Search for the cell housing the specified text and yield its (X, Y) center coordinate. 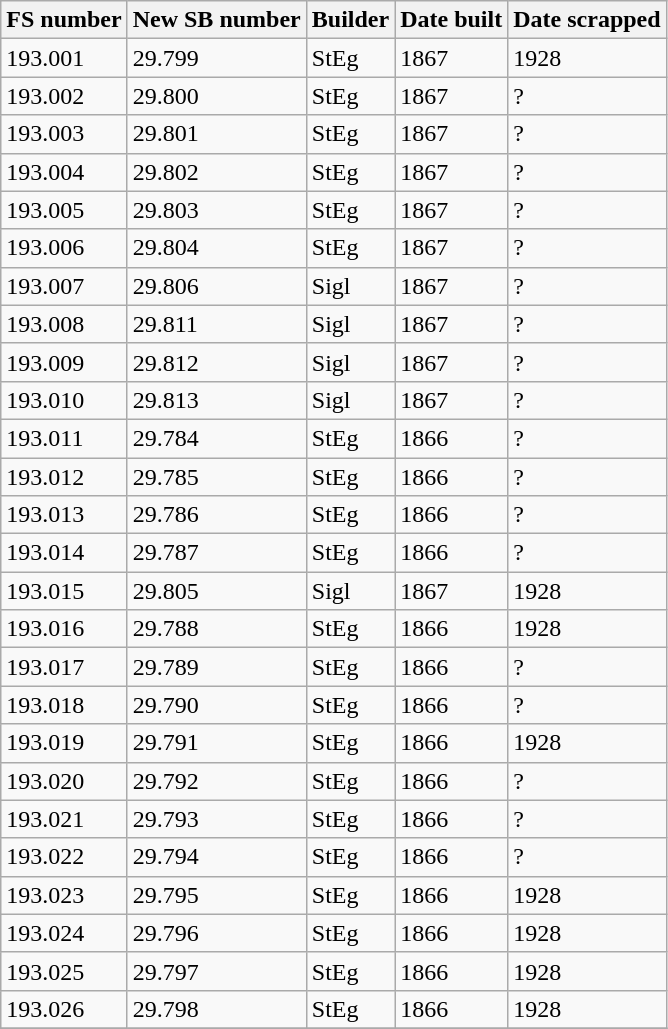
29.794 (216, 857)
Builder (350, 20)
193.006 (64, 248)
29.797 (216, 971)
29.788 (216, 629)
193.017 (64, 667)
29.784 (216, 438)
29.804 (216, 248)
29.791 (216, 743)
193.020 (64, 781)
193.026 (64, 1009)
29.786 (216, 515)
29.806 (216, 286)
New SB number (216, 20)
29.805 (216, 591)
193.018 (64, 705)
193.024 (64, 933)
29.799 (216, 58)
29.796 (216, 933)
193.002 (64, 96)
193.008 (64, 324)
193.015 (64, 591)
Date built (452, 20)
193.021 (64, 819)
193.009 (64, 362)
FS number (64, 20)
29.803 (216, 210)
193.001 (64, 58)
29.789 (216, 667)
29.802 (216, 172)
193.004 (64, 172)
193.013 (64, 515)
29.801 (216, 134)
Date scrapped (587, 20)
29.795 (216, 895)
193.010 (64, 400)
193.011 (64, 438)
193.012 (64, 477)
29.812 (216, 362)
29.792 (216, 781)
29.800 (216, 96)
193.003 (64, 134)
29.798 (216, 1009)
29.813 (216, 400)
193.022 (64, 857)
29.785 (216, 477)
193.019 (64, 743)
29.793 (216, 819)
29.790 (216, 705)
193.014 (64, 553)
193.007 (64, 286)
193.023 (64, 895)
29.811 (216, 324)
193.016 (64, 629)
193.025 (64, 971)
29.787 (216, 553)
193.005 (64, 210)
